Find where the given text appears and provide that cell's center as [x, y] coordinate. 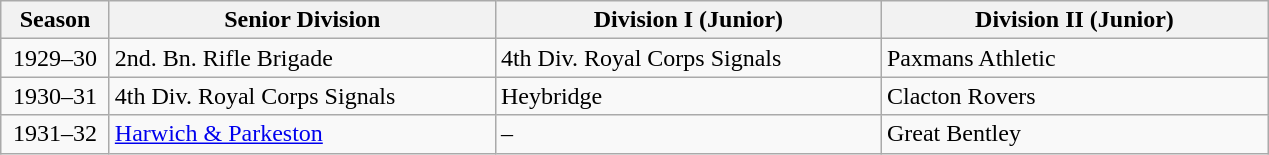
– [688, 134]
Senior Division [302, 20]
Paxmans Athletic [1074, 58]
1931–32 [56, 134]
2nd. Bn. Rifle Brigade [302, 58]
1929–30 [56, 58]
Great Bentley [1074, 134]
Division II (Junior) [1074, 20]
Heybridge [688, 96]
Season [56, 20]
1930–31 [56, 96]
Harwich & Parkeston [302, 134]
Clacton Rovers [1074, 96]
Division I (Junior) [688, 20]
